Return [x, y] of the center of cell containing provided text 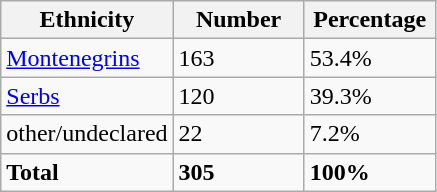
163 [238, 58]
Number [238, 20]
7.2% [370, 134]
Serbs [87, 96]
Percentage [370, 20]
other/undeclared [87, 134]
120 [238, 96]
100% [370, 172]
53.4% [370, 58]
Montenegrins [87, 58]
305 [238, 172]
22 [238, 134]
39.3% [370, 96]
Ethnicity [87, 20]
Total [87, 172]
